Scan for the cell matching the given text and deliver its [x, y] coordinate at center. 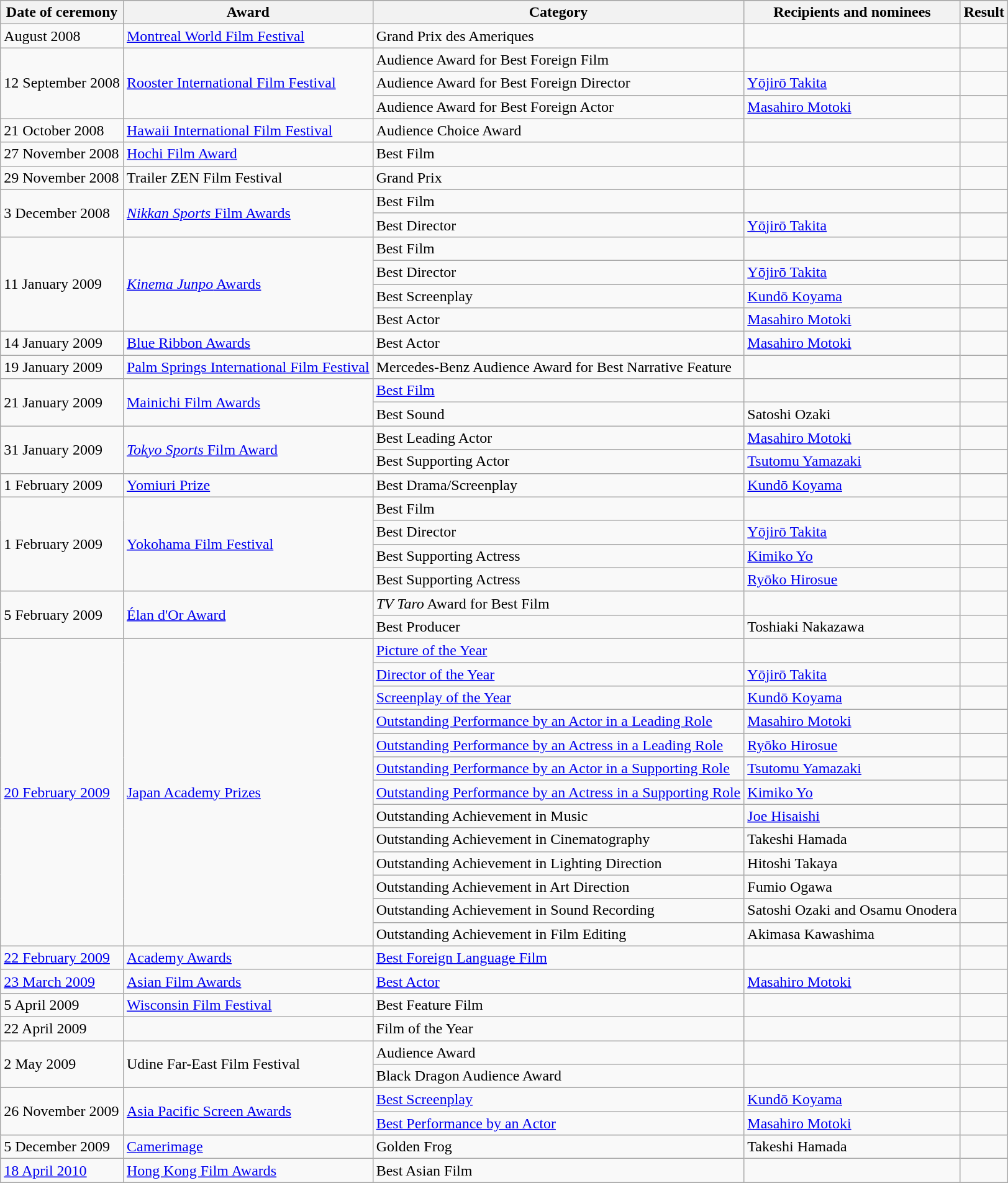
Outstanding Achievement in Film Editing [558, 934]
Best Foreign Language Film [558, 958]
Mainichi Film Awards [248, 402]
Wisconsin Film Festival [248, 1005]
Audience Choice Award [558, 130]
31 January 2009 [62, 450]
Yomiuri Prize [248, 485]
Audience Award for Best Foreign Director [558, 83]
Hong Kong Film Awards [248, 1171]
Palm Springs International Film Festival [248, 367]
Academy Awards [248, 958]
Japan Academy Prizes [248, 792]
Akimasa Kawashima [852, 934]
Satoshi Ozaki [852, 414]
Fumio Ogawa [852, 887]
Audience Award for Best Foreign Actor [558, 107]
Result [984, 12]
Grand Prix [558, 178]
21 October 2008 [62, 130]
21 January 2009 [62, 402]
Élan d'Or Award [248, 615]
Outstanding Performance by an Actress in a Leading Role [558, 745]
Best Sound [558, 414]
Camerimage [248, 1147]
Black Dragon Audience Award [558, 1076]
Satoshi Ozaki and Osamu Onodera [852, 910]
Rooster International Film Festival [248, 83]
5 December 2009 [62, 1147]
3 December 2008 [62, 213]
Best Supporting Actor [558, 461]
Best Producer [558, 627]
Category [558, 12]
Best Drama/Screenplay [558, 485]
Asian Film Awards [248, 981]
Best Performance by an Actor [558, 1123]
5 February 2009 [62, 615]
Film of the Year [558, 1028]
Audience Award for Best Foreign Film [558, 60]
Outstanding Performance by an Actor in a Supporting Role [558, 769]
Recipients and nominees [852, 12]
Outstanding Achievement in Cinematography [558, 840]
Nikkan Sports Film Awards [248, 213]
Outstanding Achievement in Lighting Direction [558, 863]
Outstanding Achievement in Sound Recording [558, 910]
Kinema Junpo Awards [248, 284]
14 January 2009 [62, 343]
TV Taro Award for Best Film [558, 603]
Yokohama Film Festival [248, 544]
22 April 2009 [62, 1028]
5 April 2009 [62, 1005]
11 January 2009 [62, 284]
Golden Frog [558, 1147]
20 February 2009 [62, 792]
Trailer ZEN Film Festival [248, 178]
Grand Prix des Ameriques [558, 36]
Blue Ribbon Awards [248, 343]
Joe Hisaishi [852, 816]
23 March 2009 [62, 981]
Hochi Film Award [248, 154]
12 September 2008 [62, 83]
Best Feature Film [558, 1005]
Best Leading Actor [558, 438]
27 November 2008 [62, 154]
Audience Award [558, 1053]
Outstanding Performance by an Actor in a Leading Role [558, 722]
Outstanding Performance by an Actress in a Supporting Role [558, 792]
Award [248, 12]
Director of the Year [558, 674]
18 April 2010 [62, 1171]
22 February 2009 [62, 958]
29 November 2008 [62, 178]
Hawaii International Film Festival [248, 130]
Tokyo Sports Film Award [248, 450]
19 January 2009 [62, 367]
Outstanding Achievement in Art Direction [558, 887]
Mercedes-Benz Audience Award for Best Narrative Feature [558, 367]
Outstanding Achievement in Music [558, 816]
Picture of the Year [558, 650]
Udine Far-East Film Festival [248, 1064]
Montreal World Film Festival [248, 36]
Date of ceremony [62, 12]
Hitoshi Takaya [852, 863]
Toshiaki Nakazawa [852, 627]
26 November 2009 [62, 1112]
2 May 2009 [62, 1064]
Best Asian Film [558, 1171]
Screenplay of the Year [558, 698]
Asia Pacific Screen Awards [248, 1112]
August 2008 [62, 36]
